Search for the cell housing the specified text and yield its (x, y) center coordinate. 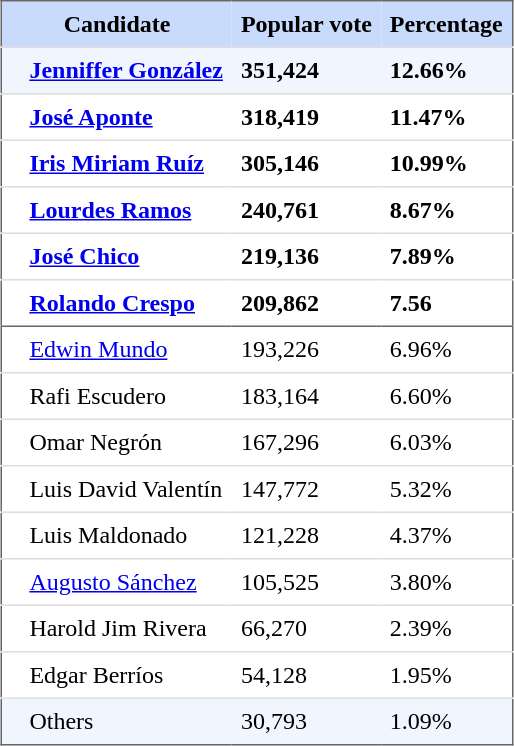
2.39% (447, 628)
5.32% (447, 489)
6.60% (447, 396)
6.03% (447, 442)
Iris Miriam Ruíz (126, 163)
209,862 (306, 303)
219,136 (306, 256)
Edgar Berríos (126, 675)
Rolando Crespo (126, 303)
Others (126, 721)
7.89% (447, 256)
167,296 (306, 442)
30,793 (306, 721)
Luis David Valentín (126, 489)
12.66% (447, 70)
Luis Maldonado (126, 535)
José Chico (126, 256)
6.96% (447, 349)
11.47% (447, 117)
Rafi Escudero (126, 396)
147,772 (306, 489)
7.56 (447, 303)
193,226 (306, 349)
66,270 (306, 628)
Percentage (447, 24)
351,424 (306, 70)
3.80% (447, 582)
318,419 (306, 117)
54,128 (306, 675)
10.99% (447, 163)
240,761 (306, 210)
Edwin Mundo (126, 349)
Candidate (117, 24)
Jenniffer González (126, 70)
8.67% (447, 210)
1.09% (447, 721)
1.95% (447, 675)
Lourdes Ramos (126, 210)
305,146 (306, 163)
José Aponte (126, 117)
Omar Negrón (126, 442)
121,228 (306, 535)
Harold Jim Rivera (126, 628)
Popular vote (306, 24)
183,164 (306, 396)
4.37% (447, 535)
105,525 (306, 582)
Augusto Sánchez (126, 582)
